Detect which cell encompasses the target text, then output its [x, y] center coordinate. 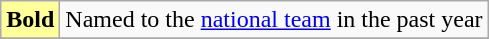
Bold [30, 20]
Named to the national team in the past year [274, 20]
